Extract the (X, Y) coordinate from the center of the cell holding the provided text.  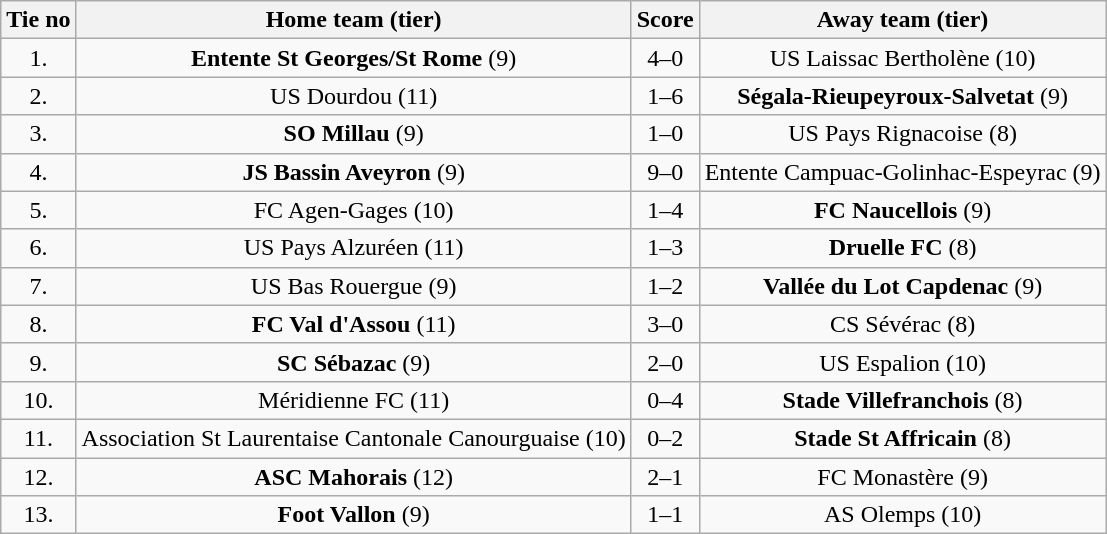
1–3 (665, 248)
2–1 (665, 477)
US Dourdou (11) (354, 96)
2. (38, 96)
1–6 (665, 96)
0–2 (665, 438)
FC Monastère (9) (902, 477)
Stade St Affricain (8) (902, 438)
Druelle FC (8) (902, 248)
10. (38, 400)
CS Sévérac (8) (902, 324)
SC Sébazac (9) (354, 362)
Stade Villefranchois (8) (902, 400)
SO Millau (9) (354, 134)
Méridienne FC (11) (354, 400)
Home team (tier) (354, 20)
2–0 (665, 362)
1–1 (665, 515)
Tie no (38, 20)
US Laissac Bertholène (10) (902, 58)
Away team (tier) (902, 20)
FC Agen-Gages (10) (354, 210)
Association St Laurentaise Cantonale Canourguaise (10) (354, 438)
13. (38, 515)
7. (38, 286)
1–2 (665, 286)
US Pays Rignacoise (8) (902, 134)
US Bas Rouergue (9) (354, 286)
ASC Mahorais (12) (354, 477)
Score (665, 20)
AS Olemps (10) (902, 515)
0–4 (665, 400)
11. (38, 438)
Entente St Georges/St Rome (9) (354, 58)
Vallée du Lot Capdenac (9) (902, 286)
Ségala-Rieupeyroux-Salvetat (9) (902, 96)
9–0 (665, 172)
Foot Vallon (9) (354, 515)
4. (38, 172)
6. (38, 248)
JS Bassin Aveyron (9) (354, 172)
8. (38, 324)
3. (38, 134)
5. (38, 210)
1. (38, 58)
4–0 (665, 58)
US Pays Alzuréen (11) (354, 248)
9. (38, 362)
12. (38, 477)
1–4 (665, 210)
3–0 (665, 324)
FC Naucellois (9) (902, 210)
FC Val d'Assou (11) (354, 324)
Entente Campuac-Golinhac-Espeyrac (9) (902, 172)
1–0 (665, 134)
US Espalion (10) (902, 362)
